Provide the [x, y] coordinate of the cell's center where the given text is located.  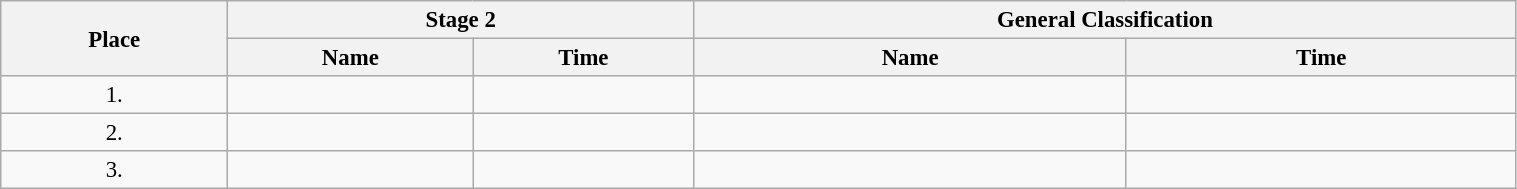
2. [114, 133]
Place [114, 38]
3. [114, 170]
Stage 2 [461, 20]
1. [114, 95]
General Classification [1105, 20]
